Return the [X, Y] coordinate for the center point of the cell that contains the specified text.  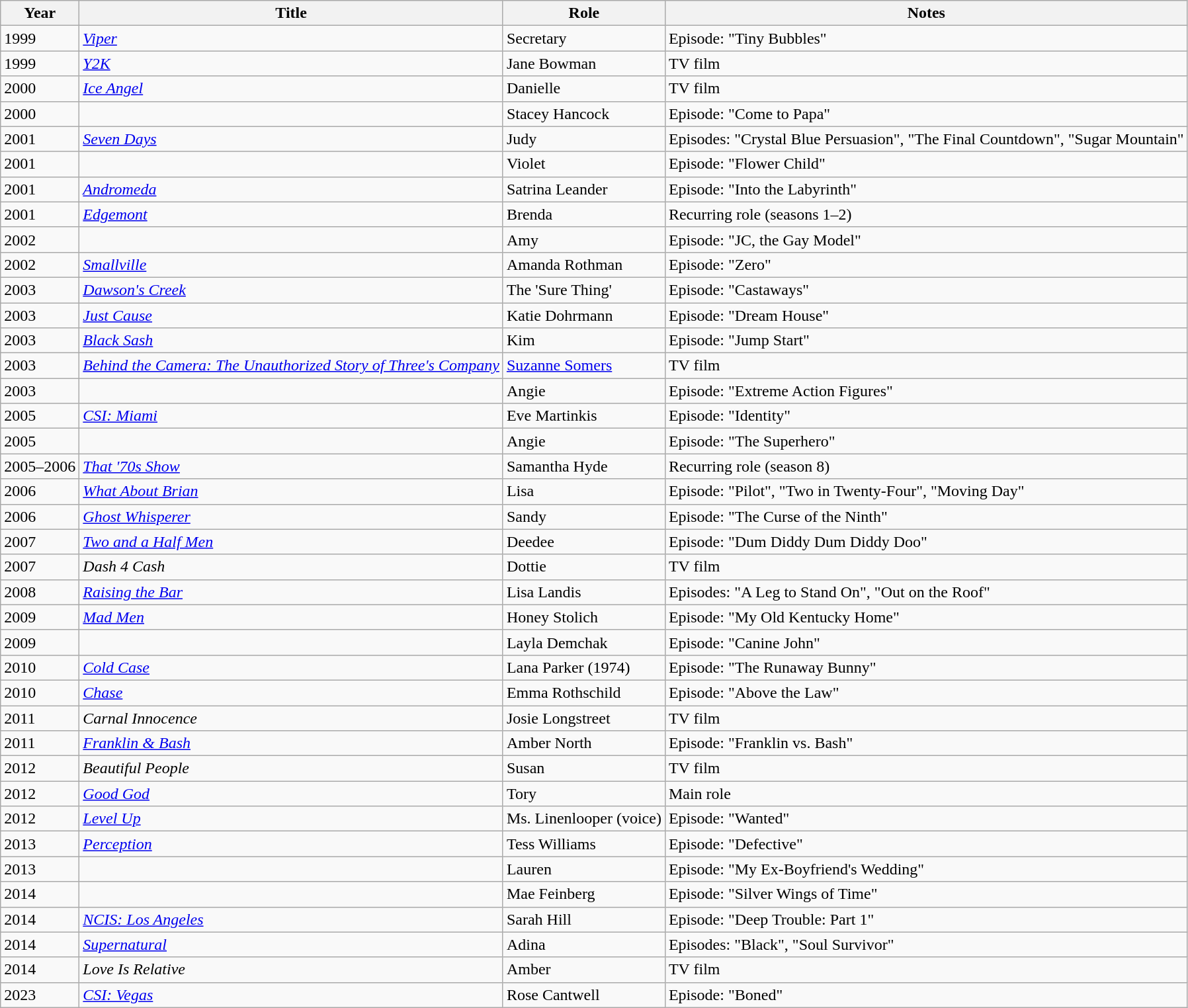
Episode: "Come to Papa" [926, 114]
Tess Williams [583, 844]
Ghost Whisperer [291, 517]
Cold Case [291, 667]
Episode: "Flower Child" [926, 164]
Andromeda [291, 189]
Secretary [583, 38]
Love Is Relative [291, 970]
Carnal Innocence [291, 718]
Episode: "Zero" [926, 265]
Episode: "Deep Trouble: Part 1" [926, 919]
Suzanne Somers [583, 366]
Recurring role (seasons 1–2) [926, 214]
Danielle [583, 89]
Stacey Hancock [583, 114]
Episode: "Franklin vs. Bash" [926, 743]
CSI: Vegas [291, 995]
Dawson's Creek [291, 290]
CSI: Miami [291, 416]
Kim [583, 341]
Episode: "Into the Labyrinth" [926, 189]
Brenda [583, 214]
Lisa [583, 491]
Episode: "Canine John" [926, 642]
Notes [926, 13]
Beautiful People [291, 769]
Seven Days [291, 139]
Rose Cantwell [583, 995]
Lisa Landis [583, 592]
Mae Feinberg [583, 894]
Episode: "Dream House" [926, 315]
2023 [40, 995]
That '70s Show [291, 466]
Dottie [583, 567]
Episode: "Dum Diddy Dum Diddy Doo" [926, 542]
Dash 4 Cash [291, 567]
Tory [583, 794]
Supernatural [291, 945]
Black Sash [291, 341]
Episode: "JC, the Gay Model" [926, 239]
Viper [291, 38]
Year [40, 13]
Ms. Linenlooper (voice) [583, 819]
The 'Sure Thing' [583, 290]
Amber [583, 970]
Layla Demchak [583, 642]
Episode: "Jump Start" [926, 341]
Episode: "My Ex-Boyfriend's Wedding" [926, 869]
Susan [583, 769]
Title [291, 13]
Honey Stolich [583, 617]
Episode: "Above the Law" [926, 693]
Amanda Rothman [583, 265]
Lana Parker (1974) [583, 667]
Episode: "Tiny Bubbles" [926, 38]
Two and a Half Men [291, 542]
Smallville [291, 265]
Episodes: "Black", "Soul Survivor" [926, 945]
Sarah Hill [583, 919]
Y2K [291, 63]
Ice Angel [291, 89]
Emma Rothschild [583, 693]
Katie Dohrmann [583, 315]
Satrina Leander [583, 189]
Episode: "Extreme Action Figures" [926, 391]
Violet [583, 164]
Episode: "Defective" [926, 844]
2005–2006 [40, 466]
NCIS: Los Angeles [291, 919]
What About Brian [291, 491]
Episode: "Castaways" [926, 290]
Jane Bowman [583, 63]
Sandy [583, 517]
Adina [583, 945]
Episodes: "Crystal Blue Persuasion", "The Final Countdown", "Sugar Mountain" [926, 139]
Good God [291, 794]
Eve Martinkis [583, 416]
Lauren [583, 869]
Recurring role (season 8) [926, 466]
Amber North [583, 743]
Samantha Hyde [583, 466]
Episode: "The Curse of the Ninth" [926, 517]
Josie Longstreet [583, 718]
Episode: "My Old Kentucky Home" [926, 617]
Behind the Camera: The Unauthorized Story of Three's Company [291, 366]
Just Cause [291, 315]
Episode: "Pilot", "Two in Twenty-Four", "Moving Day" [926, 491]
Judy [583, 139]
Deedee [583, 542]
Chase [291, 693]
Role [583, 13]
Amy [583, 239]
Episode: "Silver Wings of Time" [926, 894]
Episodes: "A Leg to Stand On", "Out on the Roof" [926, 592]
Level Up [291, 819]
Raising the Bar [291, 592]
Episode: "The Superhero" [926, 441]
Main role [926, 794]
Episode: "Boned" [926, 995]
Mad Men [291, 617]
2008 [40, 592]
Episode: "Wanted" [926, 819]
Franklin & Bash [291, 743]
Episode: "Identity" [926, 416]
Edgemont [291, 214]
Episode: "The Runaway Bunny" [926, 667]
Perception [291, 844]
